Provide the [X, Y] coordinate of the cell's center where the given text is located.  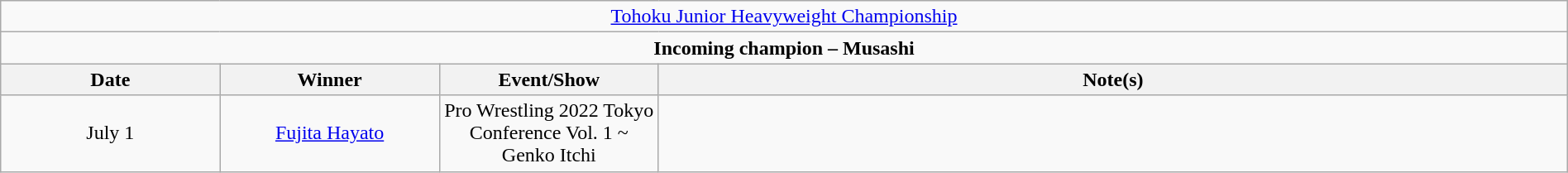
Incoming champion – Musashi [784, 48]
Date [111, 79]
Event/Show [549, 79]
Pro Wrestling 2022 Tokyo Conference Vol. 1 ~ Genko Itchi [549, 133]
July 1 [111, 133]
Winner [329, 79]
Tohoku Junior Heavyweight Championship [784, 17]
Fujita Hayato [329, 133]
Note(s) [1113, 79]
